Detect which cell encompasses the target text, then output its (x, y) center coordinate. 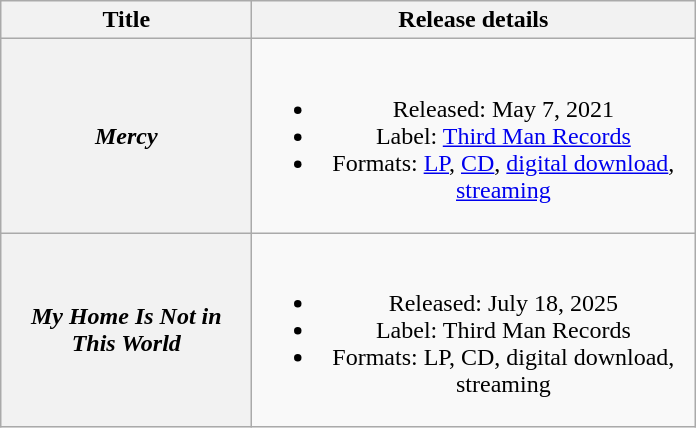
Title (126, 20)
Release details (474, 20)
Mercy (126, 136)
My Home Is Not in This World (126, 330)
Released: July 18, 2025Label: Third Man RecordsFormats: LP, CD, digital download, streaming (474, 330)
Released: May 7, 2021Label: Third Man RecordsFormats: LP, CD, digital download, streaming (474, 136)
